Search for the cell housing the specified text and yield its [x, y] center coordinate. 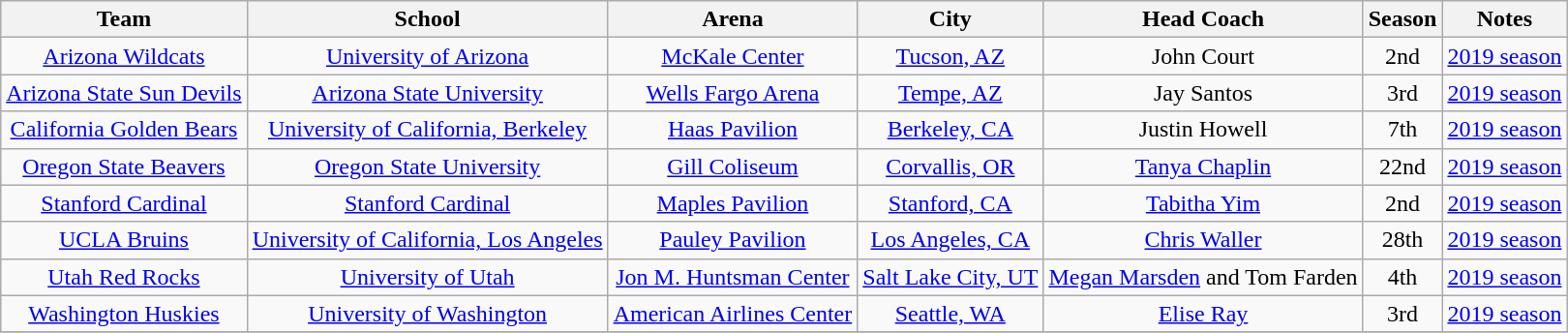
22nd [1402, 166]
Megan Marsden and Tom Farden [1203, 277]
Arizona Wildcats [124, 56]
Notes [1504, 19]
School [428, 19]
Tempe, AZ [950, 93]
Justin Howell [1203, 130]
Tabitha Yim [1203, 203]
Washington Huskies [124, 314]
Jon M. Huntsman Center [733, 277]
Utah Red Rocks [124, 277]
University of Washington [428, 314]
Head Coach [1203, 19]
Los Angeles, CA [950, 240]
Arizona State University [428, 93]
Oregon State Beavers [124, 166]
Elise Ray [1203, 314]
University of California, Berkeley [428, 130]
University of California, Los Angeles [428, 240]
Salt Lake City, UT [950, 277]
Arizona State Sun Devils [124, 93]
Stanford, CA [950, 203]
University of Utah [428, 277]
Haas Pavilion [733, 130]
Tucson, AZ [950, 56]
Oregon State University [428, 166]
7th [1402, 130]
4th [1402, 277]
John Court [1203, 56]
Tanya Chaplin [1203, 166]
Chris Waller [1203, 240]
Pauley Pavilion [733, 240]
American Airlines Center [733, 314]
California Golden Bears [124, 130]
Berkeley, CA [950, 130]
Wells Fargo Arena [733, 93]
Jay Santos [1203, 93]
Arena [733, 19]
McKale Center [733, 56]
Team [124, 19]
Maples Pavilion [733, 203]
Corvallis, OR [950, 166]
Seattle, WA [950, 314]
City [950, 19]
28th [1402, 240]
UCLA Bruins [124, 240]
University of Arizona [428, 56]
Season [1402, 19]
Gill Coliseum [733, 166]
